Pinpoint the cell where the given text exists, returning its [x, y] midpoint coordinate. 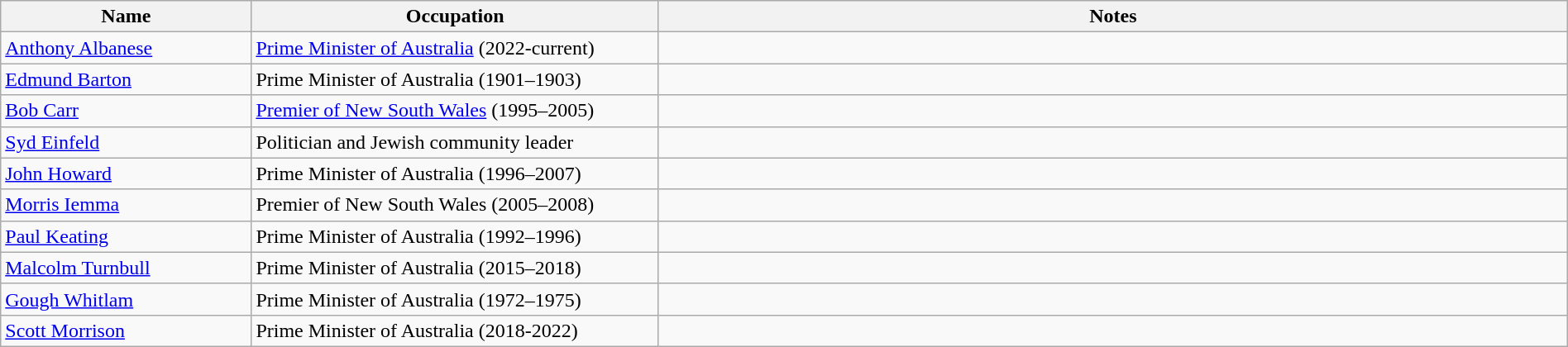
Morris Iemma [126, 205]
Notes [1113, 17]
Bob Carr [126, 111]
Prime Minister of Australia (1996–2007) [455, 173]
Prime Minister of Australia (2015–2018) [455, 268]
Paul Keating [126, 236]
Gough Whitlam [126, 299]
Edmund Barton [126, 79]
Anthony Albanese [126, 48]
Prime Minister of Australia (2022-current) [455, 48]
Politician and Jewish community leader [455, 142]
Prime Minister of Australia (1972–1975) [455, 299]
Prime Minister of Australia (2018-2022) [455, 330]
John Howard [126, 173]
Syd Einfeld [126, 142]
Scott Morrison [126, 330]
Name [126, 17]
Prime Minister of Australia (1992–1996) [455, 236]
Malcolm Turnbull [126, 268]
Premier of New South Wales (2005–2008) [455, 205]
Prime Minister of Australia (1901–1903) [455, 79]
Occupation [455, 17]
Premier of New South Wales (1995–2005) [455, 111]
